Extract the [X, Y] coordinate from the center of the cell holding the provided text.  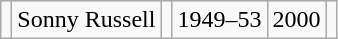
Sonny Russell [86, 20]
2000 [296, 20]
1949–53 [220, 20]
